Scan for the cell matching the given text and deliver its (x, y) coordinate at center. 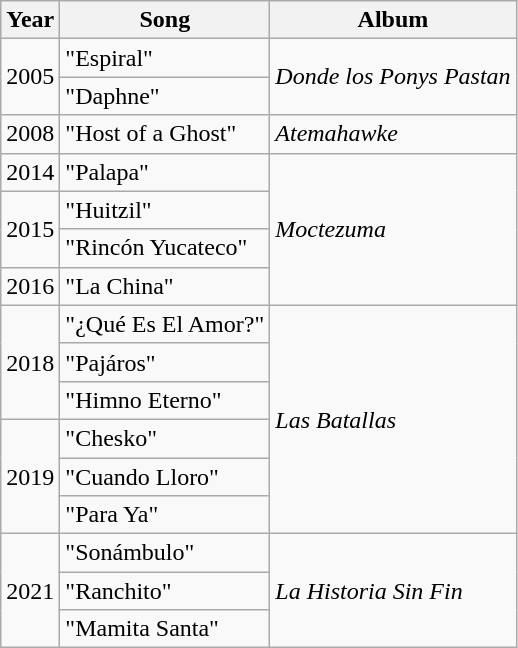
"Palapa" (165, 172)
"Sonámbulo" (165, 553)
"La China" (165, 286)
Las Batallas (393, 419)
"Huitzil" (165, 210)
Atemahawke (393, 134)
La Historia Sin Fin (393, 591)
2015 (30, 229)
"Himno Eterno" (165, 400)
"Para Ya" (165, 515)
"Host of a Ghost" (165, 134)
2005 (30, 77)
"Chesko" (165, 438)
2008 (30, 134)
Moctezuma (393, 229)
"Daphne" (165, 96)
2019 (30, 476)
"¿Qué Es El Amor?" (165, 324)
"Rincón Yucateco" (165, 248)
"Mamita Santa" (165, 629)
2014 (30, 172)
2016 (30, 286)
"Ranchito" (165, 591)
"Cuando Lloro" (165, 477)
2021 (30, 591)
2018 (30, 362)
"Espiral" (165, 58)
Year (30, 20)
Donde los Ponys Pastan (393, 77)
Album (393, 20)
"Pajáros" (165, 362)
Song (165, 20)
